Return [x, y] of the center of cell containing provided text 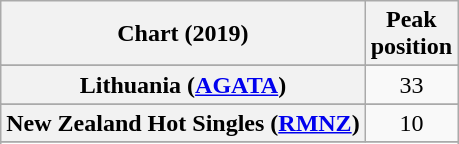
33 [411, 85]
10 [411, 123]
Chart (2019) [183, 34]
Peakposition [411, 34]
Lithuania (AGATA) [183, 85]
New Zealand Hot Singles (RMNZ) [183, 123]
